For the text-containing cell, return its midpoint in (x, y) coordinate format. 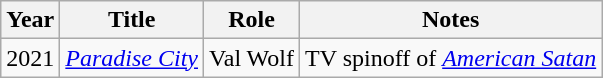
Val Wolf (252, 58)
TV spinoff of American Satan (451, 58)
Title (132, 20)
2021 (30, 58)
Notes (451, 20)
Year (30, 20)
Role (252, 20)
Paradise City (132, 58)
